Find where the given text appears and provide that cell's center as (x, y) coordinate. 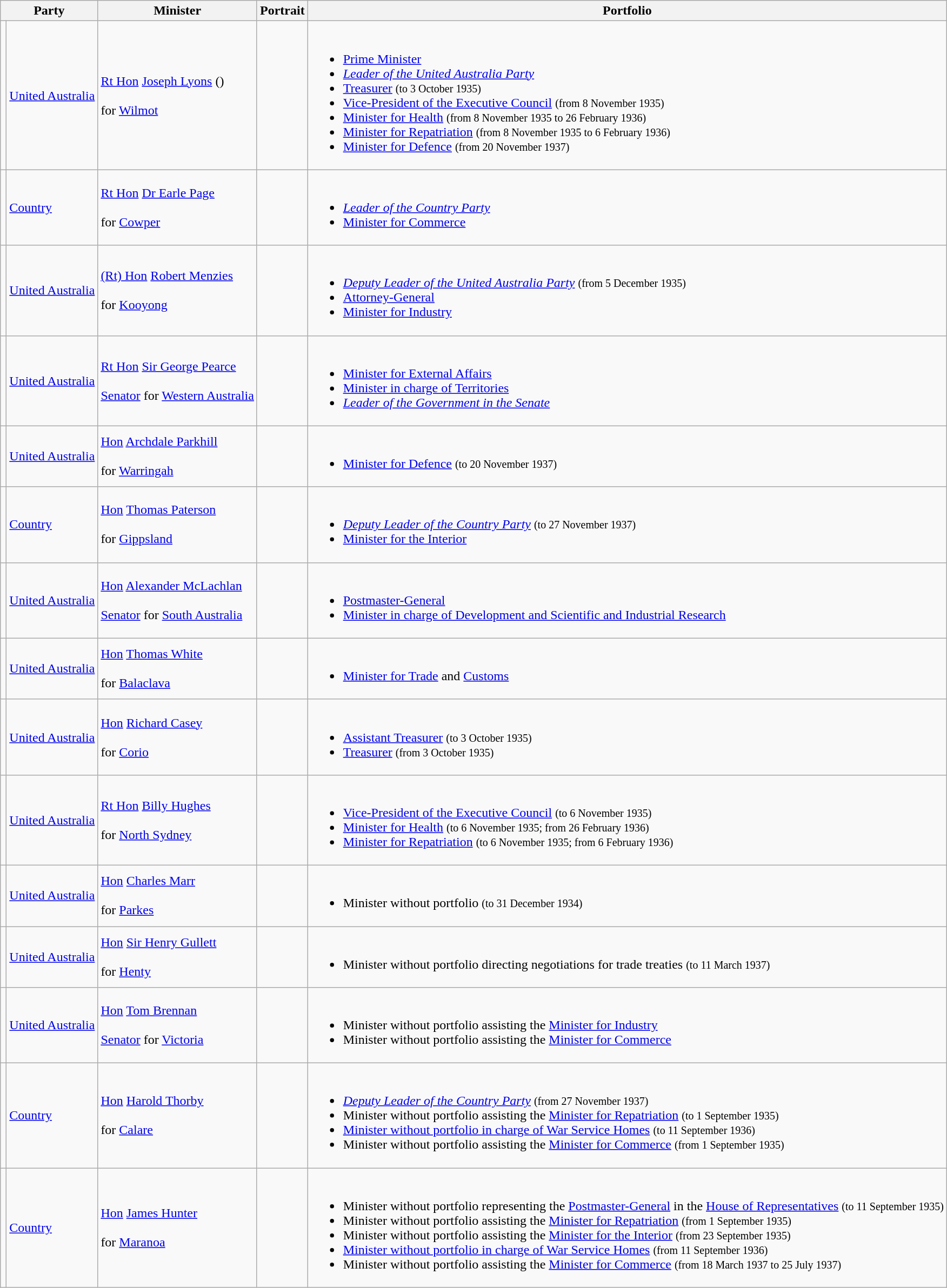
Hon Harold Thorby for Calare (177, 1116)
Hon Archdale Parkhill for Warringah (177, 456)
Hon James Hunter for Maranoa (177, 1227)
Hon Alexander McLachlan Senator for South Australia (177, 600)
Minister without portfolio directing negotiations for trade treaties (to 11 March 1937) (627, 956)
Leader of the Country PartyMinister for Commerce (627, 207)
Rt Hon Billy Hughes for North Sydney (177, 820)
Assistant Treasurer (to 3 October 1935)Treasurer (from 3 October 1935) (627, 737)
Portrait (282, 11)
Minister for Defence (to 20 November 1937) (627, 456)
Hon Sir Henry Gullett for Henty (177, 956)
Rt Hon Joseph Lyons () for Wilmot (177, 95)
Minister without portfolio (to 31 December 1934) (627, 896)
Rt Hon Dr Earle Page for Cowper (177, 207)
Minister for External AffairsMinister in charge of TerritoriesLeader of the Government in the Senate (627, 380)
Rt Hon Sir George Pearce Senator for Western Australia (177, 380)
Minister for Trade and Customs (627, 669)
Hon Tom Brennan Senator for Victoria (177, 1025)
Hon Richard Casey for Corio (177, 737)
Portfolio (627, 11)
Party (49, 11)
Deputy Leader of the Country Party (to 27 November 1937)Minister for the Interior (627, 525)
Postmaster-GeneralMinister in charge of Development and Scientific and Industrial Research (627, 600)
Hon Thomas Paterson for Gippsland (177, 525)
Minister without portfolio assisting the Minister for IndustryMinister without portfolio assisting the Minister for Commerce (627, 1025)
Deputy Leader of the United Australia Party (from 5 December 1935)Attorney-GeneralMinister for Industry (627, 291)
Hon Charles Marr for Parkes (177, 896)
(Rt) Hon Robert Menzies for Kooyong (177, 291)
Hon Thomas White for Balaclava (177, 669)
Minister (177, 11)
